Return the [X, Y] coordinate for the center point of the cell that contains the specified text.  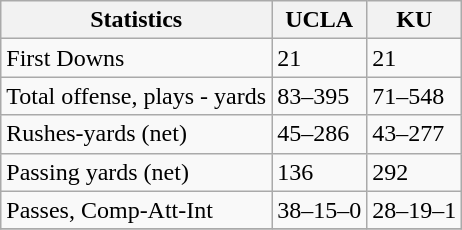
292 [414, 172]
KU [414, 20]
28–19–1 [414, 210]
Rushes-yards (net) [136, 134]
First Downs [136, 58]
UCLA [320, 20]
45–286 [320, 134]
136 [320, 172]
Statistics [136, 20]
Passes, Comp-Att-Int [136, 210]
71–548 [414, 96]
43–277 [414, 134]
38–15–0 [320, 210]
83–395 [320, 96]
Total offense, plays - yards [136, 96]
Passing yards (net) [136, 172]
